Find where the given text appears and provide that cell's center as [x, y] coordinate. 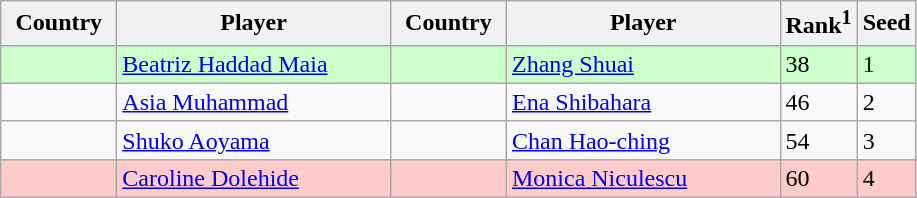
54 [818, 140]
Zhang Shuai [643, 64]
60 [818, 178]
38 [818, 64]
Caroline Dolehide [254, 178]
Seed [886, 24]
Ena Shibahara [643, 102]
46 [818, 102]
Chan Hao-ching [643, 140]
Shuko Aoyama [254, 140]
4 [886, 178]
3 [886, 140]
Beatriz Haddad Maia [254, 64]
1 [886, 64]
Monica Niculescu [643, 178]
Rank1 [818, 24]
2 [886, 102]
Asia Muhammad [254, 102]
